From the cell containing the given text, extract its center point as [x, y] coordinate. 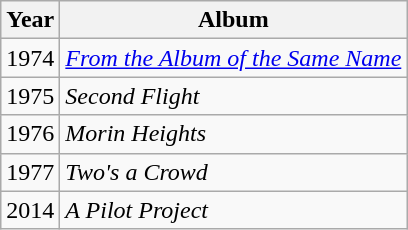
Morin Heights [234, 134]
Album [234, 20]
1976 [30, 134]
From the Album of the Same Name [234, 58]
A Pilot Project [234, 210]
Second Flight [234, 96]
Two's a Crowd [234, 172]
1977 [30, 172]
1975 [30, 96]
Year [30, 20]
2014 [30, 210]
1974 [30, 58]
